Locate the cell with the specified text and output its [X, Y] center coordinate. 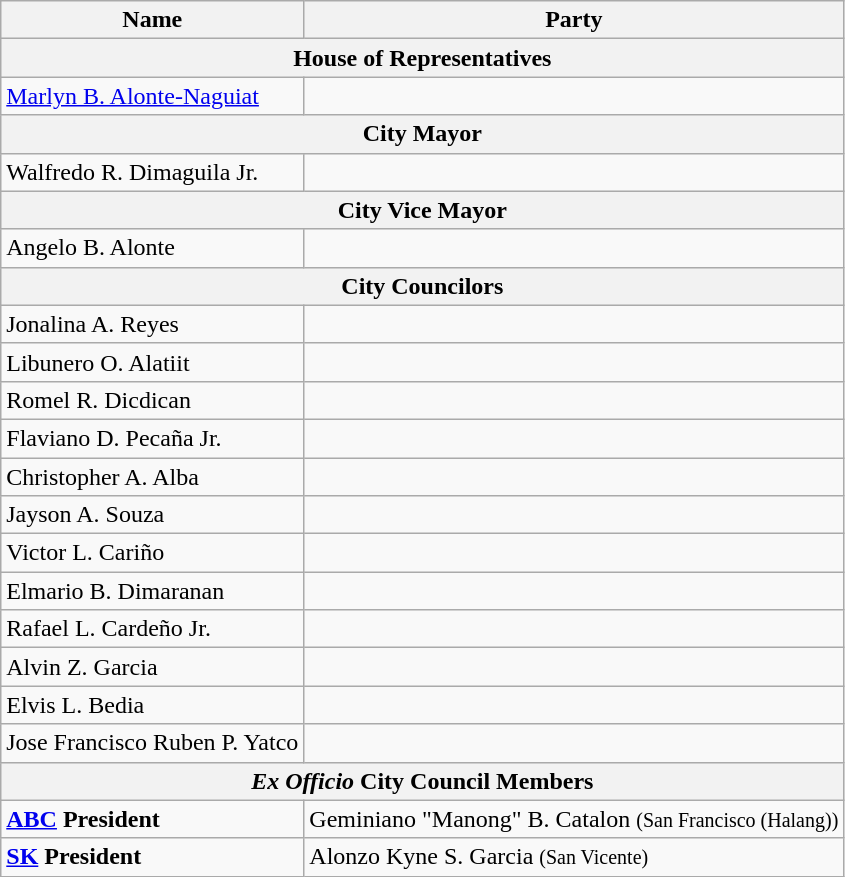
Jose Francisco Ruben P. Yatco [152, 743]
Alvin Z. Garcia [152, 667]
Christopher A. Alba [152, 477]
Party [574, 20]
City Councilors [422, 286]
Victor L. Cariño [152, 553]
Romel R. Dicdican [152, 400]
Jayson A. Souza [152, 515]
Jonalina A. Reyes [152, 324]
City Vice Mayor [422, 210]
Alonzo Kyne S. Garcia (San Vicente) [574, 857]
Ex Officio City Council Members [422, 781]
Elmario B. Dimaranan [152, 591]
ABC President [152, 819]
Geminiano "Manong" B. Catalon (San Francisco (Halang)) [574, 819]
Rafael L. Cardeño Jr. [152, 629]
City Mayor [422, 134]
Flaviano D. Pecaña Jr. [152, 438]
SK President [152, 857]
House of Representatives [422, 58]
Angelo B. Alonte [152, 248]
Marlyn B. Alonte-Naguiat [152, 96]
Elvis L. Bedia [152, 705]
Name [152, 20]
Libunero O. Alatiit [152, 362]
Walfredo R. Dimaguila Jr. [152, 172]
